For the text-containing cell, return its midpoint in (X, Y) coordinate format. 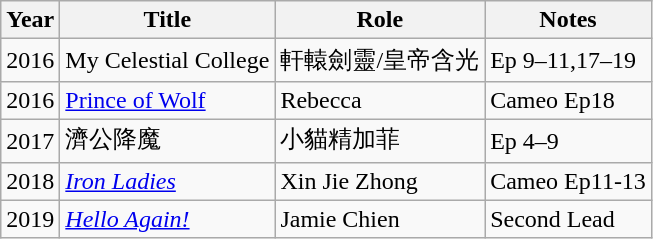
Year (30, 20)
Cameo Ep11-13 (568, 181)
My Celestial College (168, 60)
Title (168, 20)
Ep 9–11,17–19 (568, 60)
Role (380, 20)
Hello Again! (168, 219)
Jamie Chien (380, 219)
小貓精加菲 (380, 140)
Xin Jie Zhong (380, 181)
Prince of Wolf (168, 100)
Notes (568, 20)
2017 (30, 140)
Iron Ladies (168, 181)
Second Lead (568, 219)
Rebecca (380, 100)
2019 (30, 219)
軒轅劍靈/皇帝含光 (380, 60)
2018 (30, 181)
Ep 4–9 (568, 140)
Cameo Ep18 (568, 100)
濟公降魔 (168, 140)
